Determine the [x, y] coordinate at the center of the cell enclosing the given text.  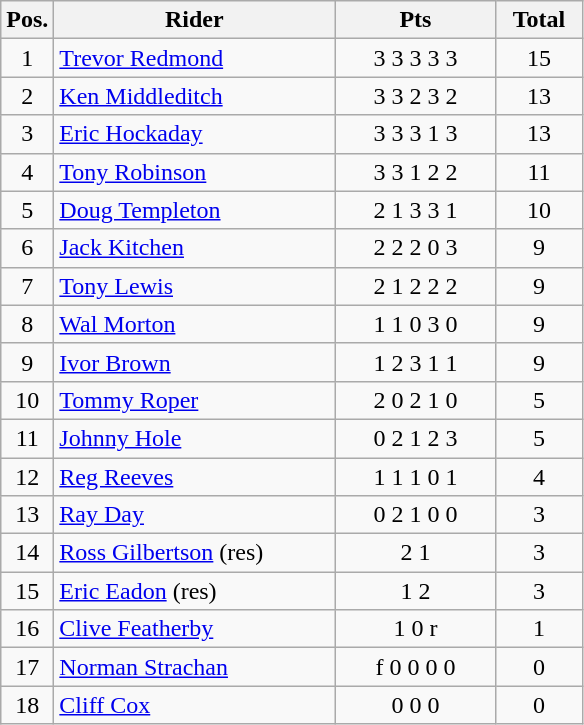
0 2 1 2 3 [416, 438]
2 0 2 1 0 [416, 400]
Norman Strachan [194, 667]
Ross Gilbertson (res) [194, 553]
Pos. [28, 20]
Cliff Cox [194, 705]
Ray Day [194, 515]
Eric Eadon (res) [194, 591]
Jack Kitchen [194, 248]
2 1 2 2 2 [416, 286]
2 1 3 3 1 [416, 210]
3 3 3 3 3 [416, 58]
3 3 2 3 2 [416, 96]
Total [539, 20]
12 [28, 477]
17 [28, 667]
1 2 [416, 591]
3 3 1 2 2 [416, 172]
Doug Templeton [194, 210]
Tommy Roper [194, 400]
3 3 3 1 3 [416, 134]
14 [28, 553]
Pts [416, 20]
1 1 0 3 0 [416, 324]
Johnny Hole [194, 438]
2 2 2 0 3 [416, 248]
0 2 1 0 0 [416, 515]
0 0 0 [416, 705]
Clive Featherby [194, 629]
Reg Reeves [194, 477]
1 2 3 1 1 [416, 362]
2 1 [416, 553]
16 [28, 629]
18 [28, 705]
8 [28, 324]
f 0 0 0 0 [416, 667]
Trevor Redmond [194, 58]
Eric Hockaday [194, 134]
Ivor Brown [194, 362]
Tony Lewis [194, 286]
Wal Morton [194, 324]
Ken Middleditch [194, 96]
7 [28, 286]
2 [28, 96]
Tony Robinson [194, 172]
1 0 r [416, 629]
1 1 1 0 1 [416, 477]
6 [28, 248]
Rider [194, 20]
